Search for the cell housing the specified text and yield its [X, Y] center coordinate. 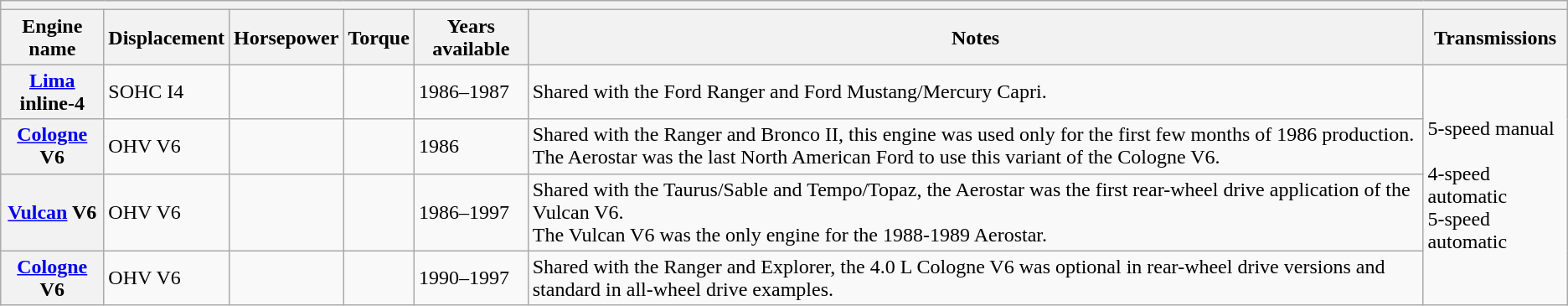
5-speed manual4-speed automatic 5-speed automatic [1495, 184]
Notes [975, 37]
1986–1997 [471, 212]
Vulcan V6 [52, 212]
Shared with the Ranger and Explorer, the 4.0 L Cologne V6 was optional in rear-wheel drive versions and standard in all-wheel drive examples. [975, 278]
Torque [379, 37]
Lima inline-4 [52, 92]
Horsepower [286, 37]
Transmissions [1495, 37]
Engine name [52, 37]
1986–1987 [471, 92]
1990–1997 [471, 278]
SOHC I4 [167, 92]
Displacement [167, 37]
Years available [471, 37]
Shared with the Ford Ranger and Ford Mustang/Mercury Capri. [975, 92]
1986 [471, 146]
